Identify which cell holds the provided text, then report its [X, Y] central coordinate. 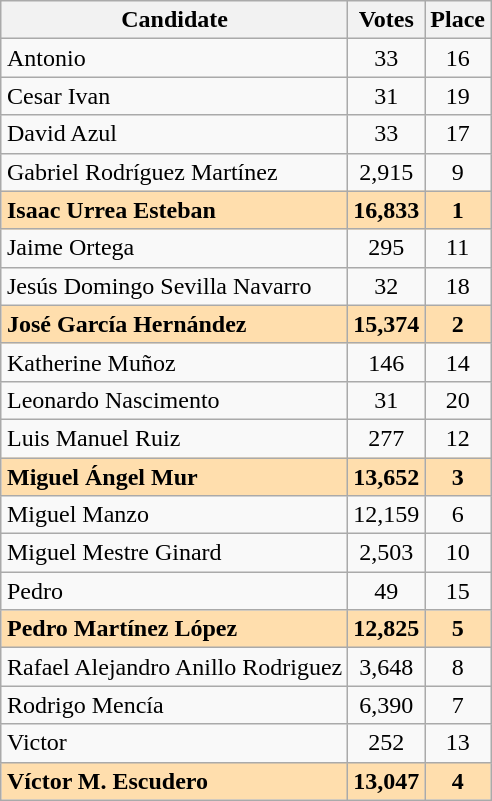
Leonardo Nascimento [174, 400]
10 [458, 553]
Miguel Manzo [174, 515]
6,390 [386, 705]
16,833 [386, 210]
17 [458, 134]
2,503 [386, 553]
15 [458, 591]
18 [458, 286]
Candidate [174, 20]
Luis Manuel Ruiz [174, 438]
Rafael Alejandro Anillo Rodriguez [174, 667]
13,047 [386, 781]
3 [458, 477]
15,374 [386, 324]
2 [458, 324]
11 [458, 248]
146 [386, 362]
9 [458, 172]
Antonio [174, 58]
2,915 [386, 172]
12,159 [386, 515]
Isaac Urrea Esteban [174, 210]
295 [386, 248]
David Azul [174, 134]
Víctor M. Escudero [174, 781]
16 [458, 58]
20 [458, 400]
8 [458, 667]
7 [458, 705]
12 [458, 438]
Pedro [174, 591]
277 [386, 438]
32 [386, 286]
Cesar Ivan [174, 96]
Miguel Mestre Ginard [174, 553]
Miguel Ángel Mur [174, 477]
12,825 [386, 629]
1 [458, 210]
13 [458, 743]
Victor [174, 743]
5 [458, 629]
49 [386, 591]
Katherine Muñoz [174, 362]
252 [386, 743]
Place [458, 20]
Gabriel Rodríguez Martínez [174, 172]
13,652 [386, 477]
4 [458, 781]
Jesús Domingo Sevilla Navarro [174, 286]
Votes [386, 20]
Jaime Ortega [174, 248]
19 [458, 96]
14 [458, 362]
Pedro Martínez López [174, 629]
6 [458, 515]
3,648 [386, 667]
Rodrigo Mencía [174, 705]
José García Hernández [174, 324]
